Pinpoint the cell where the given text exists, returning its [x, y] midpoint coordinate. 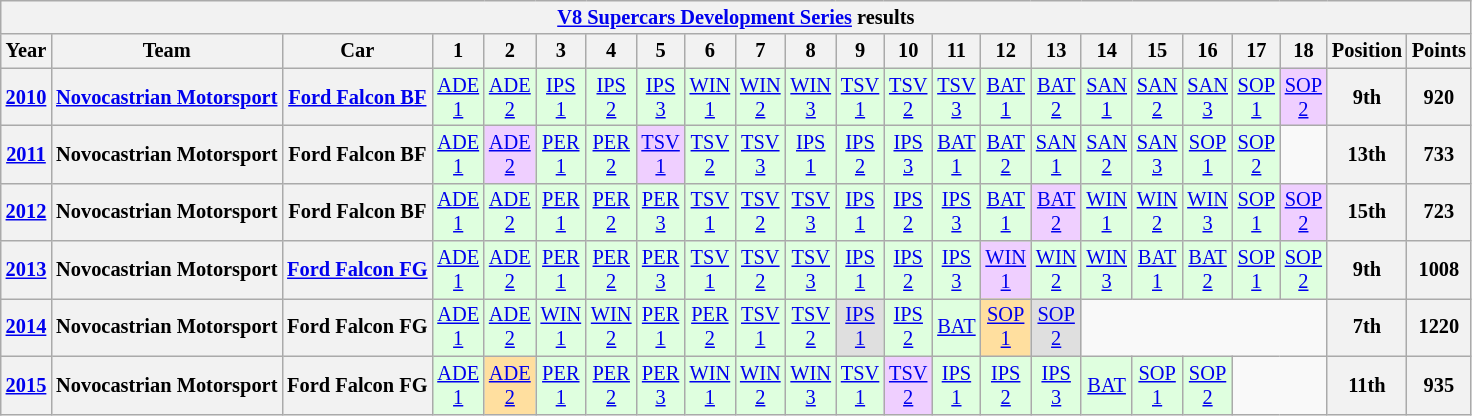
10 [908, 51]
9 [860, 51]
2012 [26, 212]
V8 Supercars Development Series results [736, 17]
1008 [1439, 270]
2011 [26, 154]
3 [561, 51]
11th [1367, 385]
17 [1256, 51]
2013 [26, 270]
Year [26, 51]
12 [1006, 51]
16 [1207, 51]
Team [166, 51]
15 [1157, 51]
5 [660, 51]
13 [1056, 51]
7 [760, 51]
8 [811, 51]
733 [1439, 154]
2015 [26, 385]
11 [956, 51]
2010 [26, 97]
Points [1439, 51]
1 [458, 51]
4 [611, 51]
6 [710, 51]
2 [510, 51]
15th [1367, 212]
920 [1439, 97]
7th [1367, 327]
14 [1106, 51]
Position [1367, 51]
Car [357, 51]
723 [1439, 212]
935 [1439, 385]
13th [1367, 154]
1220 [1439, 327]
2014 [26, 327]
18 [1304, 51]
